Find where the given text appears and provide that cell's center as (x, y) coordinate. 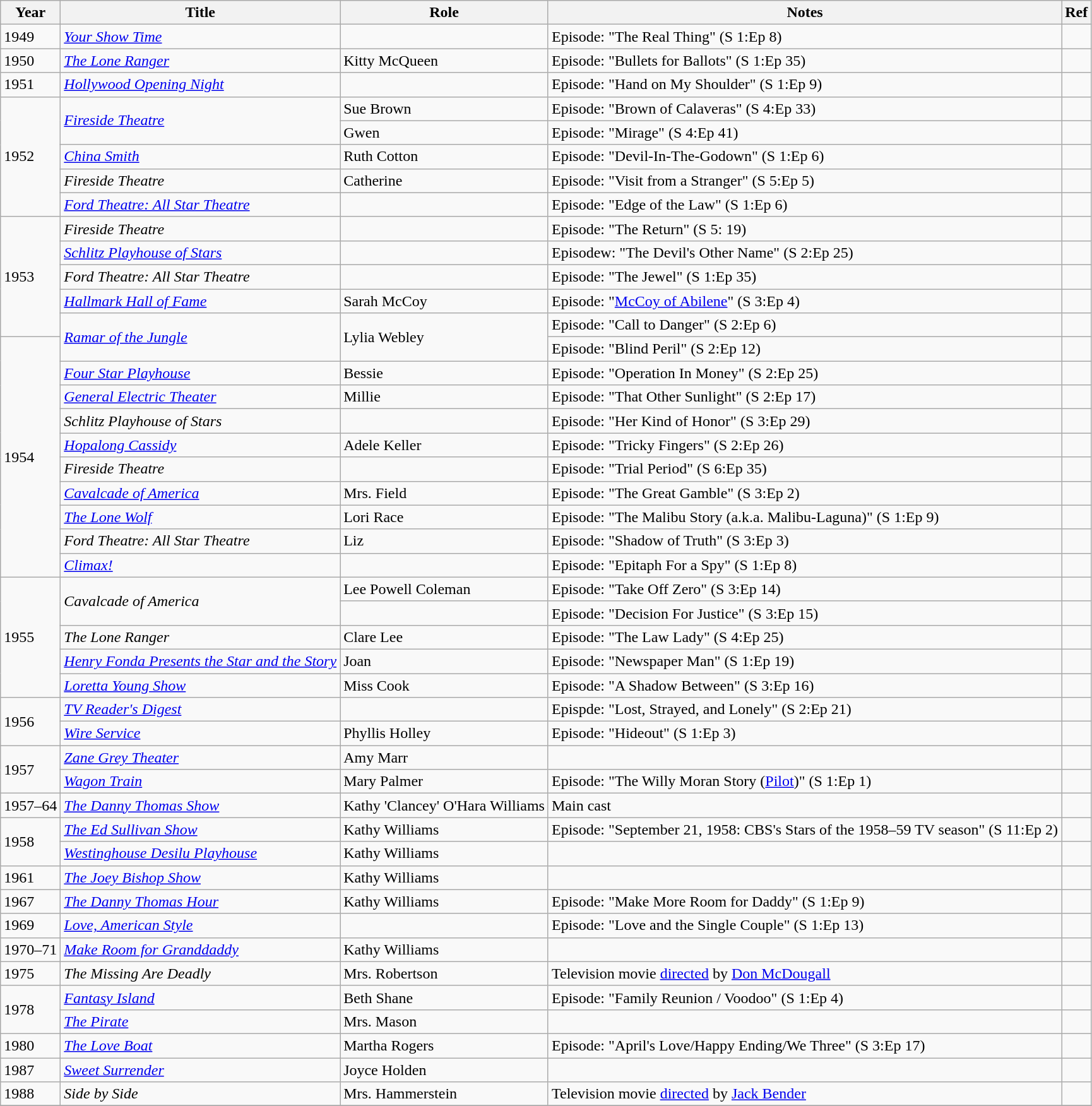
1980 (30, 1045)
1953 (30, 276)
1978 (30, 1009)
Gwen (444, 133)
Episode: "Bullets for Ballots" (S 1:Ep 35) (804, 61)
The Love Boat (201, 1045)
The Danny Thomas Show (201, 806)
Episode: "Mirage" (S 4:Ep 41) (804, 133)
1970–71 (30, 949)
Climax! (201, 565)
Episode: "Operation In Money" (S 2:Ep 25) (804, 373)
Episode: "That Other Sunlight" (S 2:Ep 17) (804, 397)
Westinghouse Desilu Playhouse (201, 853)
Role (444, 13)
Millie (444, 397)
Episode: "The Jewel" (S 1:Ep 35) (804, 276)
Notes (804, 13)
1950 (30, 61)
Episode: "Love and the Single Couple" (S 1:Ep 13) (804, 925)
Ramar of the Jungle (201, 337)
Mrs. Robertson (444, 973)
Liz (444, 541)
Episode: "Trial Period" (S 6:Ep 35) (804, 469)
Episode: "The Law Lady" (S 4:Ep 25) (804, 637)
Episode: "A Shadow Between" (S 3:Ep 16) (804, 685)
Ruth Cotton (444, 157)
Episode: "Edge of the Law" (S 1:Ep 6) (804, 205)
Amy Marr (444, 758)
Episode: "Decision For Justice" (S 3:Ep 15) (804, 613)
Main cast (804, 806)
Joyce Holden (444, 1070)
Wire Service (201, 734)
Episode: "Tricky Fingers" (S 2:Ep 26) (804, 445)
1949 (30, 37)
Sarah McCoy (444, 301)
Episode: "Her Kind of Honor" (S 3:Ep 29) (804, 421)
Episode: "Take Off Zero" (S 3:Ep 14) (804, 589)
Miss Cook (444, 685)
Episode: "Brown of Calaveras" (S 4:Ep 33) (804, 109)
Catherine (444, 181)
Hopalong Cassidy (201, 445)
1955 (30, 637)
Mrs. Mason (444, 1021)
Episode: "Visit from a Stranger" (S 5:Ep 5) (804, 181)
1958 (30, 841)
Sue Brown (444, 109)
1956 (30, 722)
1969 (30, 925)
Episode: "Hand on My Shoulder" (S 1:Ep 9) (804, 85)
Martha Rogers (444, 1045)
Television movie directed by Don McDougall (804, 973)
Four Star Playhouse (201, 373)
Your Show Time (201, 37)
Ref (1077, 13)
Title (201, 13)
Episode: "Devil-In-The-Godown" (S 1:Ep 6) (804, 157)
1967 (30, 901)
Mrs. Field (444, 493)
Fantasy Island (201, 997)
Hallmark Hall of Fame (201, 301)
Kathy 'Clancey' O'Hara Williams (444, 806)
The Pirate (201, 1021)
Adele Keller (444, 445)
1951 (30, 85)
Episode: "Blind Peril" (S 2:Ep 12) (804, 349)
The Lone Wolf (201, 517)
Mrs. Hammerstein (444, 1094)
Beth Shane (444, 997)
Mary Palmer (444, 782)
1957 (30, 770)
Phyllis Holley (444, 734)
Wagon Train (201, 782)
Lylia Webley (444, 337)
Loretta Young Show (201, 685)
1957–64 (30, 806)
Episode: "The Willy Moran Story (Pilot)" (S 1:Ep 1) (804, 782)
1987 (30, 1070)
Episode: "The Malibu Story (a.k.a. Malibu-Laguna)" (S 1:Ep 9) (804, 517)
Episode: "Newspaper Man" (S 1:Ep 19) (804, 661)
Episode: "Epitaph For a Spy" (S 1:Ep 8) (804, 565)
Episode: "April's Love/Happy Ending/We Three" (S 3:Ep 17) (804, 1045)
Episode: "The Great Gamble" (S 3:Ep 2) (804, 493)
Episode: "McCoy of Abilene" (S 3:Ep 4) (804, 301)
1975 (30, 973)
Kitty McQueen (444, 61)
Episode: "The Return" (S 5: 19) (804, 229)
The Ed Sullivan Show (201, 829)
General Electric Theater (201, 397)
1988 (30, 1094)
Love, American Style (201, 925)
Hollywood Opening Night (201, 85)
Bessie (444, 373)
Side by Side (201, 1094)
Year (30, 13)
The Missing Are Deadly (201, 973)
Epispde: "Lost, Strayed, and Lonely" (S 2:Ep 21) (804, 710)
Make Room for Granddaddy (201, 949)
Episode: "The Real Thing" (S 1:Ep 8) (804, 37)
Episode: "Shadow of Truth" (S 3:Ep 3) (804, 541)
Episode: "September 21, 1958: CBS's Stars of the 1958–59 TV season" (S 11:Ep 2) (804, 829)
The Danny Thomas Hour (201, 901)
Television movie directed by Jack Bender (804, 1094)
1961 (30, 877)
Joan (444, 661)
Zane Grey Theater (201, 758)
China Smith (201, 157)
Episode: "Family Reunion / Voodoo" (S 1:Ep 4) (804, 997)
Episode: "Make More Room for Daddy" (S 1:Ep 9) (804, 901)
The Joey Bishop Show (201, 877)
Lori Race (444, 517)
Episodew: "The Devil's Other Name" (S 2:Ep 25) (804, 253)
TV Reader's Digest (201, 710)
Episode: "Hideout" (S 1:Ep 3) (804, 734)
1954 (30, 457)
Episode: "Call to Danger" (S 2:Ep 6) (804, 325)
Lee Powell Coleman (444, 589)
1952 (30, 157)
Sweet Surrender (201, 1070)
Henry Fonda Presents the Star and the Story (201, 661)
Clare Lee (444, 637)
